Provide the [X, Y] coordinate of the cell's center where the given text is located.  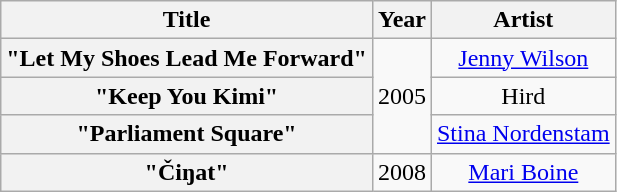
Title [187, 20]
2008 [402, 172]
Artist [523, 20]
2005 [402, 96]
"Parliament Square" [187, 134]
Hird [523, 96]
"Let My Shoes Lead Me Forward" [187, 58]
Jenny Wilson [523, 58]
"Keep You Kimi" [187, 96]
Mari Boine [523, 172]
Year [402, 20]
"Čiŋat" [187, 172]
Stina Nordenstam [523, 134]
